Provide the [x, y] coordinate of the cell's center where the given text is located.  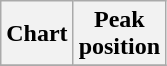
Chart [37, 34]
Peak position [119, 34]
